From the cell containing the given text, extract its center point as [x, y] coordinate. 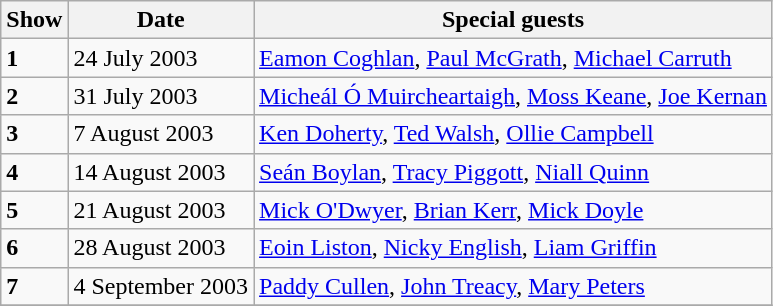
Micheál Ó Muircheartaigh, Moss Keane, Joe Kernan [514, 96]
6 [34, 248]
Date [161, 20]
28 August 2003 [161, 248]
Paddy Cullen, John Treacy, Mary Peters [514, 286]
Eoin Liston, Nicky English, Liam Griffin [514, 248]
Eamon Coghlan, Paul McGrath, Michael Carruth [514, 58]
Mick O'Dwyer, Brian Kerr, Mick Doyle [514, 210]
1 [34, 58]
14 August 2003 [161, 172]
4 September 2003 [161, 286]
2 [34, 96]
Show [34, 20]
Seán Boylan, Tracy Piggott, Niall Quinn [514, 172]
21 August 2003 [161, 210]
31 July 2003 [161, 96]
7 August 2003 [161, 134]
24 July 2003 [161, 58]
4 [34, 172]
Ken Doherty, Ted Walsh, Ollie Campbell [514, 134]
7 [34, 286]
5 [34, 210]
3 [34, 134]
Special guests [514, 20]
